Provide the (x, y) coordinate of the cell's center where the given text is located.  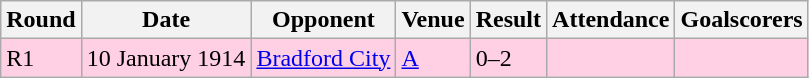
10 January 1914 (166, 58)
R1 (41, 58)
0–2 (508, 58)
Bradford City (324, 58)
A (433, 58)
Opponent (324, 20)
Result (508, 20)
Date (166, 20)
Round (41, 20)
Attendance (611, 20)
Goalscorers (742, 20)
Venue (433, 20)
